Find where the given text appears and provide that cell's center as (X, Y) coordinate. 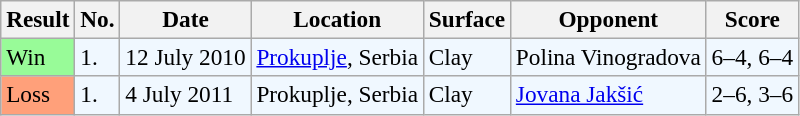
No. (98, 19)
4 July 2011 (186, 95)
Jovana Jakšić (608, 95)
12 July 2010 (186, 57)
Loss (38, 95)
Opponent (608, 19)
Score (752, 19)
Date (186, 19)
Win (38, 57)
2–6, 3–6 (752, 95)
Location (337, 19)
6–4, 6–4 (752, 57)
Polina Vinogradova (608, 57)
Result (38, 19)
Surface (466, 19)
